Return the (x, y) coordinate for the center point of the cell that contains the specified text.  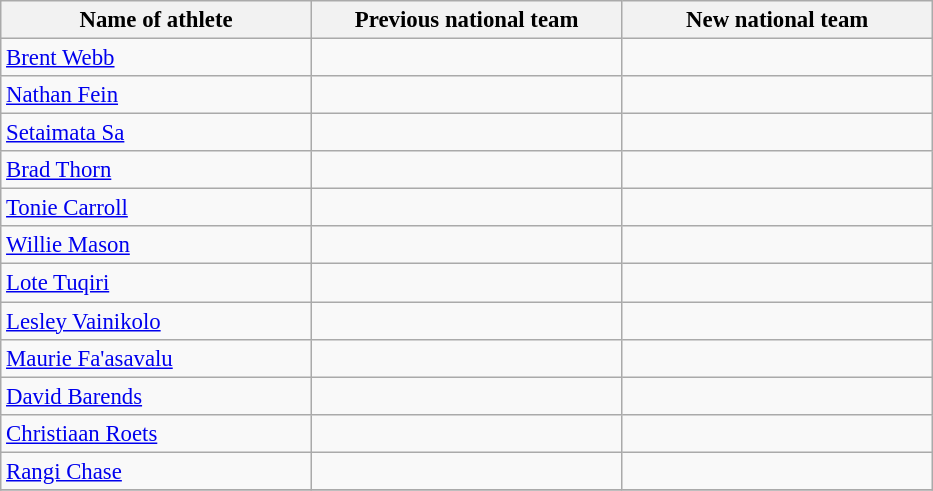
Lote Tuqiri (156, 283)
David Barends (156, 396)
Brent Webb (156, 58)
Brad Thorn (156, 170)
Previous national team (466, 20)
Setaimata Sa (156, 133)
Lesley Vainikolo (156, 321)
New national team (778, 20)
Name of athlete (156, 20)
Rangi Chase (156, 471)
Willie Mason (156, 245)
Maurie Fa'asavalu (156, 358)
Tonie Carroll (156, 208)
Christiaan Roets (156, 433)
Nathan Fein (156, 95)
